Pinpoint the cell where the given text exists, returning its [x, y] midpoint coordinate. 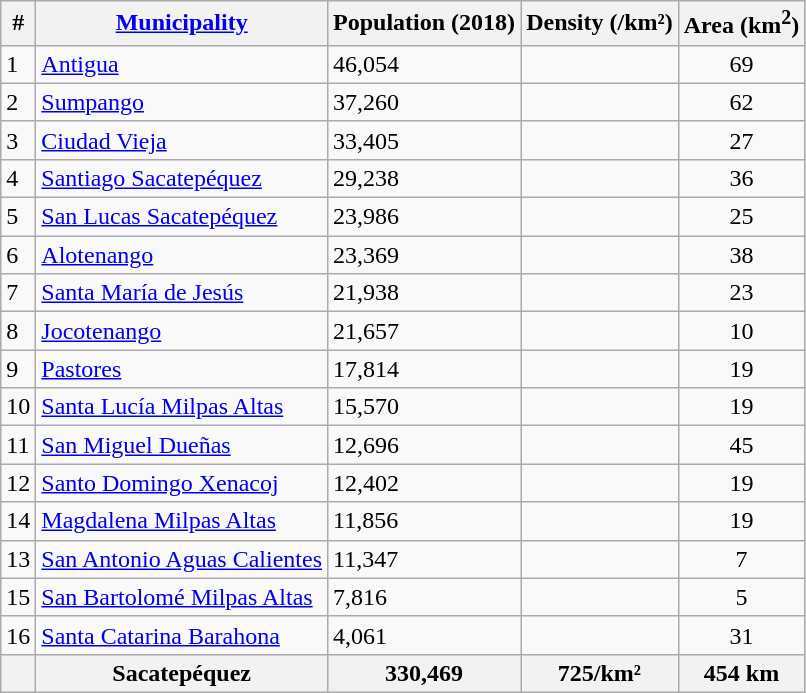
13 [18, 559]
Santa Lucía Milpas Altas [182, 407]
Alotenango [182, 255]
12,402 [424, 483]
330,469 [424, 673]
15,570 [424, 407]
Area (km2) [742, 24]
21,938 [424, 293]
Sacatepéquez [182, 673]
11,347 [424, 559]
25 [742, 217]
38 [742, 255]
46,054 [424, 64]
14 [18, 521]
Santa Catarina Barahona [182, 635]
Population (2018) [424, 24]
23,986 [424, 217]
Magdalena Milpas Altas [182, 521]
11,856 [424, 521]
69 [742, 64]
33,405 [424, 140]
Antigua [182, 64]
3 [18, 140]
725/km² [600, 673]
1 [18, 64]
Municipality [182, 24]
31 [742, 635]
Ciudad Vieja [182, 140]
16 [18, 635]
36 [742, 178]
2 [18, 102]
4 [18, 178]
8 [18, 331]
San Bartolomé Milpas Altas [182, 597]
4,061 [424, 635]
15 [18, 597]
23 [742, 293]
# [18, 24]
17,814 [424, 369]
Pastores [182, 369]
San Miguel Dueñas [182, 445]
37,260 [424, 102]
9 [18, 369]
27 [742, 140]
7,816 [424, 597]
23,369 [424, 255]
Santo Domingo Xenacoj [182, 483]
21,657 [424, 331]
Santiago Sacatepéquez [182, 178]
San Lucas Sacatepéquez [182, 217]
Sumpango [182, 102]
Density (/km²) [600, 24]
454 km [742, 673]
12,696 [424, 445]
29,238 [424, 178]
San Antonio Aguas Calientes [182, 559]
62 [742, 102]
12 [18, 483]
6 [18, 255]
45 [742, 445]
11 [18, 445]
Jocotenango [182, 331]
Santa María de Jesús [182, 293]
